Find where the given text appears and provide that cell's center as [x, y] coordinate. 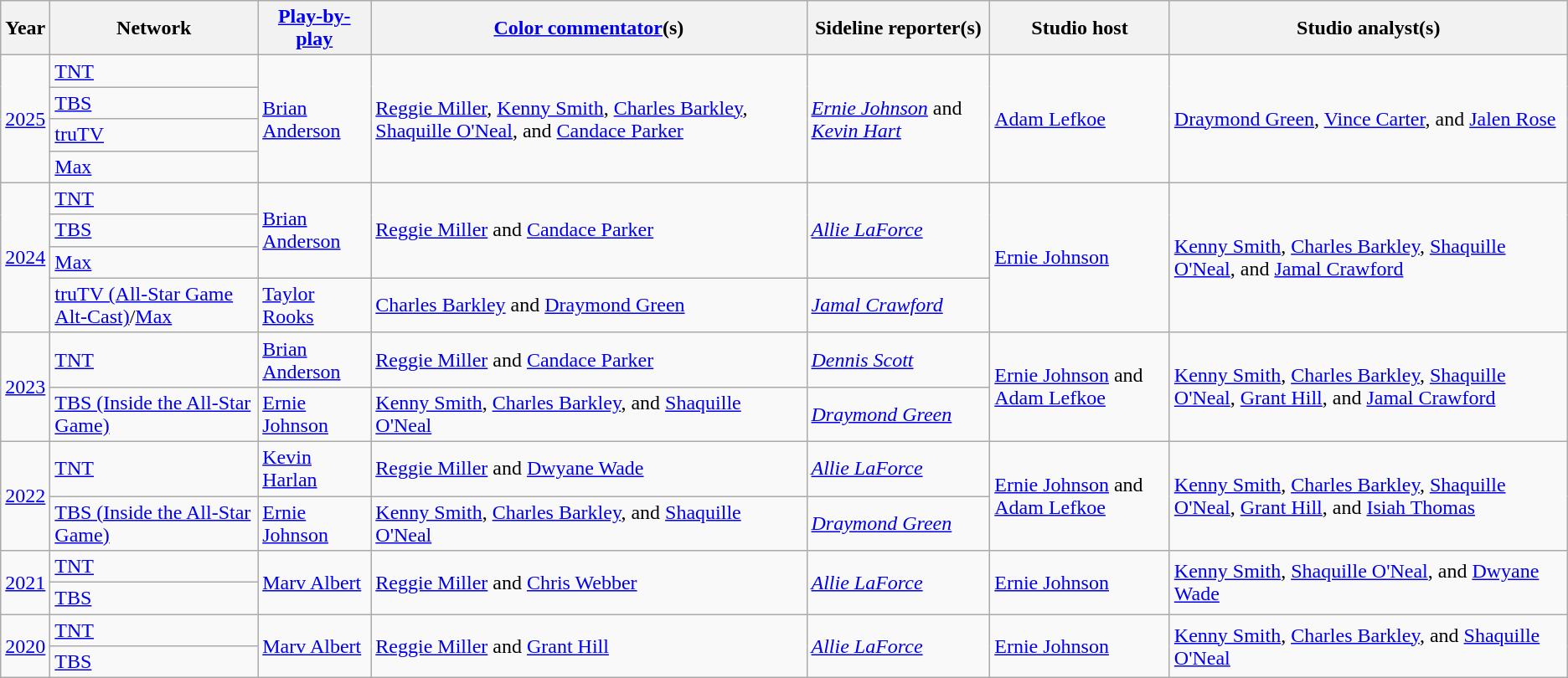
Play-by-play [315, 28]
2021 [25, 583]
Ernie Johnson and Kevin Hart [898, 119]
Kenny Smith, Charles Barkley, Shaquille O'Neal, Grant Hill, and Jamal Crawford [1369, 387]
Reggie Miller and Chris Webber [589, 583]
Dennis Scott [898, 360]
Color commentator(s) [589, 28]
2022 [25, 496]
Jamal Crawford [898, 305]
Taylor Rooks [315, 305]
2023 [25, 387]
truTV (All-Star Game Alt-Cast)/Max [154, 305]
2025 [25, 119]
Reggie Miller, Kenny Smith, Charles Barkley, Shaquille O'Neal, and Candace Parker [589, 119]
Studio host [1081, 28]
2020 [25, 646]
Kenny Smith, Charles Barkley, Shaquille O'Neal, Grant Hill, and Isiah Thomas [1369, 496]
Studio analyst(s) [1369, 28]
Year [25, 28]
Charles Barkley and Draymond Green [589, 305]
Network [154, 28]
Kenny Smith, Shaquille O'Neal, and Dwyane Wade [1369, 583]
Draymond Green, Vince Carter, and Jalen Rose [1369, 119]
Reggie Miller and Dwyane Wade [589, 469]
2024 [25, 258]
Adam Lefkoe [1081, 119]
Kenny Smith, Charles Barkley, Shaquille O'Neal, and Jamal Crawford [1369, 258]
truTV [154, 135]
Reggie Miller and Grant Hill [589, 646]
Kevin Harlan [315, 469]
Sideline reporter(s) [898, 28]
